Provide the (X, Y) coordinate of the cell's center where the given text is located.  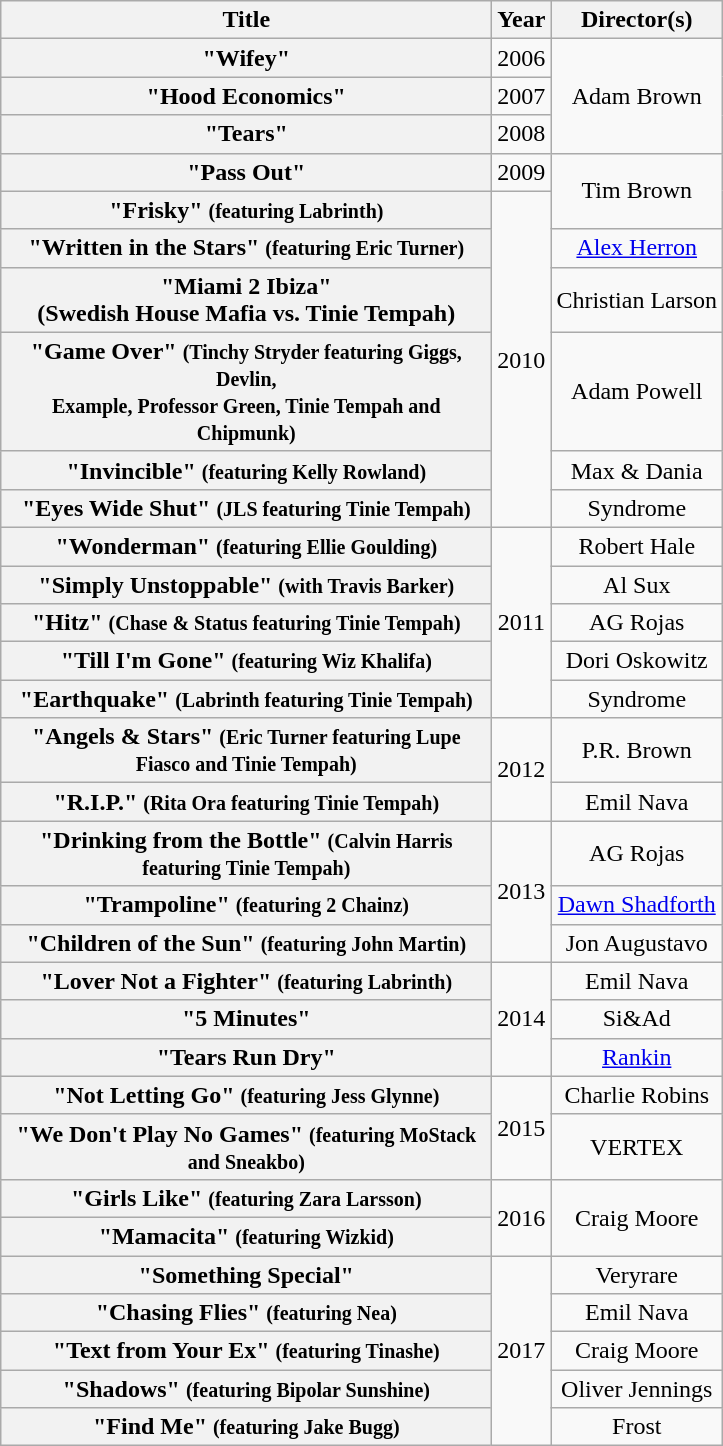
P.R. Brown (637, 750)
Frost (637, 1427)
"Invincible" (featuring Kelly Rowland) (246, 470)
"Mamacita" (featuring Wizkid) (246, 1236)
"Chasing Flies" (featuring Nea) (246, 1313)
VERTEX (637, 1146)
"5 Minutes" (246, 1019)
2015 (522, 1128)
"Shadows" (featuring Bipolar Sunshine) (246, 1389)
"Something Special" (246, 1275)
"We Don't Play No Games" (featuring MoStack and Sneakbo) (246, 1146)
"Drinking from the Bottle" (Calvin Harris featuring Tinie Tempah) (246, 854)
2006 (522, 58)
2016 (522, 1217)
"Find Me" (featuring Jake Bugg) (246, 1427)
Year (522, 20)
Rankin (637, 1057)
2011 (522, 622)
"Miami 2 Ibiza"(Swedish House Mafia vs. Tinie Tempah) (246, 300)
Dori Oskowitz (637, 661)
2013 (522, 892)
Si&Ad (637, 1019)
2017 (522, 1351)
2014 (522, 1019)
"Hood Economics" (246, 96)
"Angels & Stars" (Eric Turner featuring Lupe Fiasco and Tinie Tempah) (246, 750)
Dawn Shadforth (637, 905)
"Game Over" (Tinchy Stryder featuring Giggs, Devlin, Example, Professor Green, Tinie Tempah and Chipmunk) (246, 392)
"Tears Run Dry" (246, 1057)
Tim Brown (637, 191)
"Eyes Wide Shut" (JLS featuring Tinie Tempah) (246, 508)
"Hitz" (Chase & Status featuring Tinie Tempah) (246, 623)
2009 (522, 172)
2008 (522, 134)
Christian Larson (637, 300)
"Lover Not a Fighter" (featuring Labrinth) (246, 981)
"Girls Like" (featuring Zara Larsson) (246, 1198)
Adam Brown (637, 96)
"Frisky" (featuring Labrinth) (246, 210)
Title (246, 20)
Jon Augustavo (637, 943)
Max & Dania (637, 470)
Alex Herron (637, 248)
Robert Hale (637, 546)
Veryrare (637, 1275)
"Earthquake" (Labrinth featuring Tinie Tempah) (246, 699)
"Wonderman" (featuring Ellie Goulding) (246, 546)
Al Sux (637, 585)
"Pass Out" (246, 172)
"Trampoline" (featuring 2 Chainz) (246, 905)
"Till I'm Gone" (featuring Wiz Khalifa) (246, 661)
"Wifey" (246, 58)
"Not Letting Go" (featuring Jess Glynne) (246, 1095)
"R.I.P." (Rita Ora featuring Tinie Tempah) (246, 802)
"Children of the Sun" (featuring John Martin) (246, 943)
2012 (522, 770)
"Tears" (246, 134)
Charlie Robins (637, 1095)
Oliver Jennings (637, 1389)
"Text from Your Ex" (featuring Tinashe) (246, 1351)
2010 (522, 359)
Adam Powell (637, 392)
2007 (522, 96)
"Simply Unstoppable" (with Travis Barker) (246, 585)
Director(s) (637, 20)
"Written in the Stars" (featuring Eric Turner) (246, 248)
